For the text-containing cell, return its midpoint in [x, y] coordinate format. 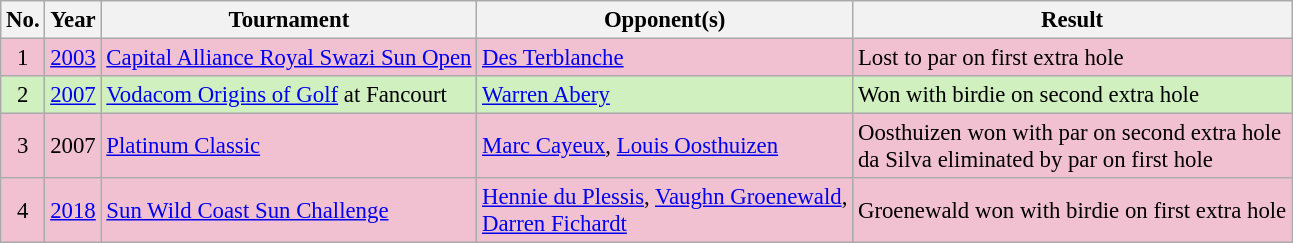
No. [23, 20]
Sun Wild Coast Sun Challenge [289, 210]
1 [23, 58]
Result [1072, 20]
Won with birdie on second extra hole [1072, 95]
Oosthuizen won with par on second extra holeda Silva eliminated by par on first hole [1072, 146]
4 [23, 210]
Hennie du Plessis, Vaughn Groenewald, Darren Fichardt [665, 210]
Vodacom Origins of Golf at Fancourt [289, 95]
Marc Cayeux, Louis Oosthuizen [665, 146]
Tournament [289, 20]
Platinum Classic [289, 146]
Capital Alliance Royal Swazi Sun Open [289, 58]
Opponent(s) [665, 20]
2018 [73, 210]
Des Terblanche [665, 58]
3 [23, 146]
Lost to par on first extra hole [1072, 58]
2 [23, 95]
Warren Abery [665, 95]
Year [73, 20]
2003 [73, 58]
Groenewald won with birdie on first extra hole [1072, 210]
